Determine the (X, Y) coordinate at the center of the cell enclosing the given text.  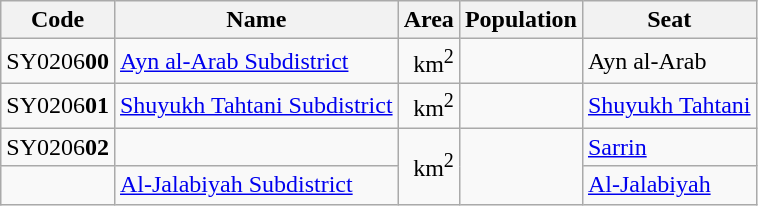
Name (256, 20)
Seat (669, 20)
Al-Jalabiyah Subdistrict (256, 185)
Area (428, 20)
Code (58, 20)
Sarrin (669, 147)
SY020600 (58, 62)
Shuyukh Tahtani Subdistrict (256, 106)
SY020601 (58, 106)
Ayn al-Arab (669, 62)
Shuyukh Tahtani (669, 106)
Population (520, 20)
Ayn al-Arab Subdistrict (256, 62)
SY020602 (58, 147)
Al-Jalabiyah (669, 185)
